Provide the (x, y) coordinate of the cell's center where the given text is located.  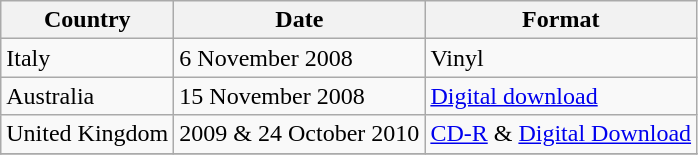
15 November 2008 (300, 96)
Country (88, 20)
Australia (88, 96)
Vinyl (561, 58)
United Kingdom (88, 134)
Format (561, 20)
Italy (88, 58)
Digital download (561, 96)
CD-R & Digital Download (561, 134)
2009 & 24 October 2010 (300, 134)
6 November 2008 (300, 58)
Date (300, 20)
